From the cell containing the given text, extract its center point as [X, Y] coordinate. 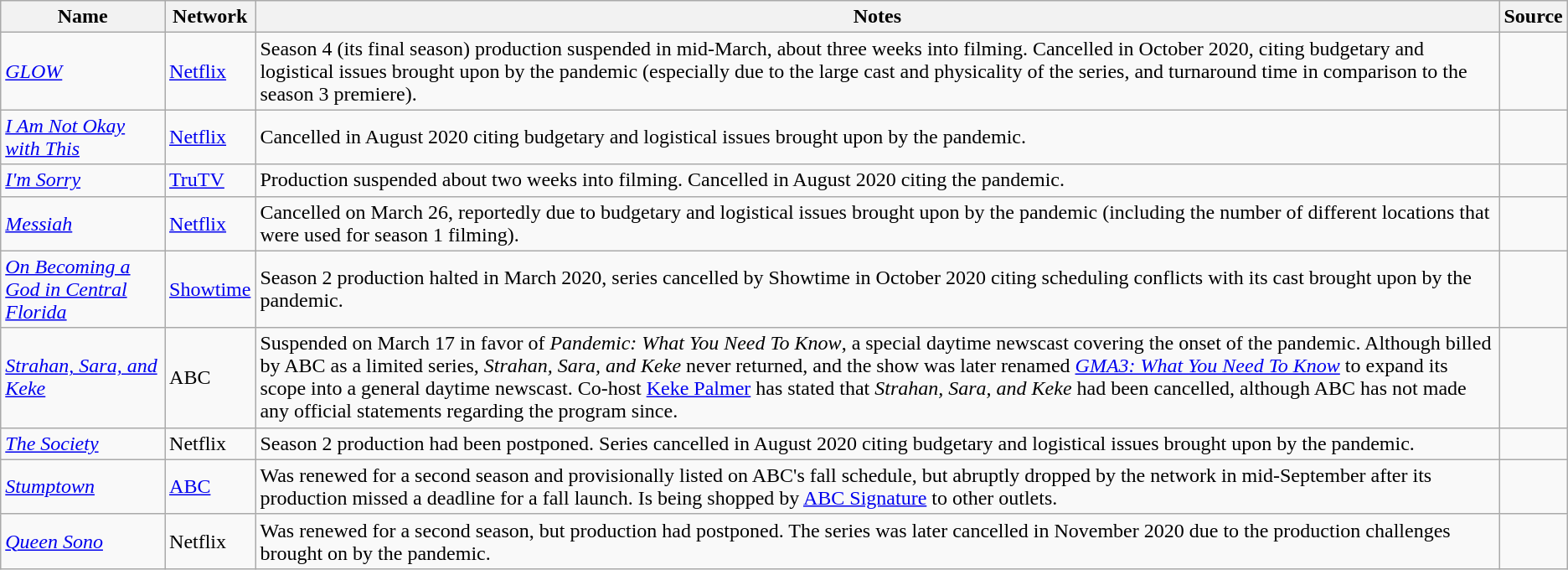
Network [210, 17]
On Becoming a God in Central Florida [83, 289]
Strahan, Sara, and Keke [83, 377]
Cancelled in August 2020 citing budgetary and logistical issues brought upon by the pandemic. [878, 137]
Showtime [210, 289]
I Am Not Okay with This [83, 137]
I'm Sorry [83, 180]
Stumptown [83, 486]
Source [1533, 17]
Queen Sono [83, 541]
Messiah [83, 223]
Season 2 production had been postponed. Series cancelled in August 2020 citing budgetary and logistical issues brought upon by the pandemic. [878, 443]
Name [83, 17]
The Society [83, 443]
Production suspended about two weeks into filming. Cancelled in August 2020 citing the pandemic. [878, 180]
GLOW [83, 71]
TruTV [210, 180]
Notes [878, 17]
